Output the (x, y) coordinate of the center of the cell containing the given text.  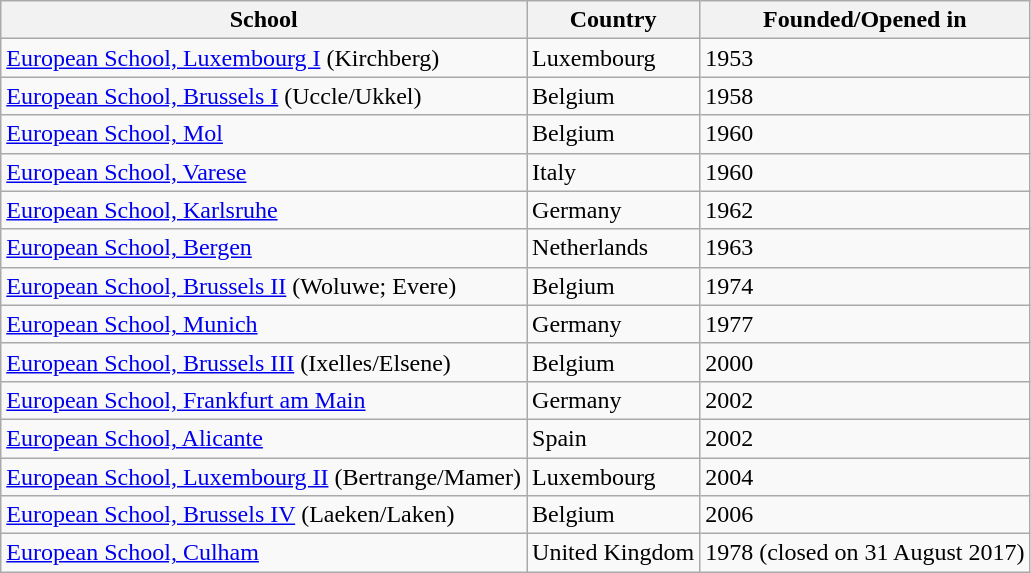
European School, Frankfurt am Main (264, 400)
1953 (865, 58)
Spain (614, 438)
European School, Brussels II (Woluwe; Evere) (264, 286)
1978 (closed on 31 August 2017) (865, 553)
1958 (865, 96)
European School, Luxembourg II (Bertrange/Mamer) (264, 477)
School (264, 20)
2006 (865, 515)
European School, Munich (264, 324)
Netherlands (614, 248)
Founded/Opened in (865, 20)
United Kingdom (614, 553)
European School, Brussels I (Uccle/Ukkel) (264, 96)
European School, Brussels IV (Laeken/Laken) (264, 515)
European School, Varese (264, 172)
1962 (865, 210)
2004 (865, 477)
European School, Brussels III (Ixelles/Elsene) (264, 362)
European School, Luxembourg I (Kirchberg) (264, 58)
European School, Culham (264, 553)
European School, Mol (264, 134)
European School, Karlsruhe (264, 210)
1977 (865, 324)
European School, Bergen (264, 248)
1974 (865, 286)
European School, Alicante (264, 438)
Italy (614, 172)
Country (614, 20)
1963 (865, 248)
2000 (865, 362)
